Capture the cell that displays the provided text and extract its [X, Y] central coordinate. 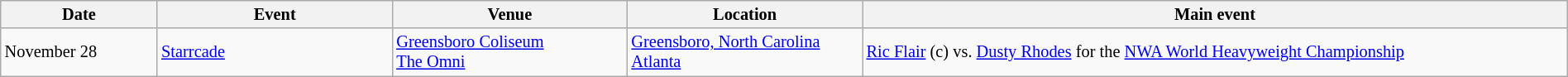
Ric Flair (c) vs. Dusty Rhodes for the NWA World Heavyweight Championship [1216, 52]
Greensboro, North CarolinaAtlanta [745, 52]
Event [275, 14]
November 28 [79, 52]
Location [745, 14]
Greensboro ColiseumThe Omni [509, 52]
Date [79, 14]
Starrcade [275, 52]
Venue [509, 14]
Main event [1216, 14]
